Search for the cell housing the specified text and yield its [x, y] center coordinate. 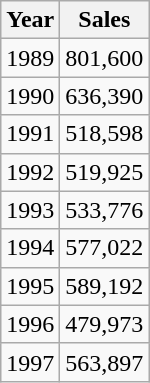
1995 [30, 286]
577,022 [104, 248]
Sales [104, 20]
533,776 [104, 210]
1989 [30, 58]
1992 [30, 172]
1996 [30, 324]
1994 [30, 248]
801,600 [104, 58]
1997 [30, 362]
518,598 [104, 134]
479,973 [104, 324]
519,925 [104, 172]
563,897 [104, 362]
589,192 [104, 286]
Year [30, 20]
636,390 [104, 96]
1990 [30, 96]
1991 [30, 134]
1993 [30, 210]
